Scan for the cell matching the given text and deliver its [x, y] coordinate at center. 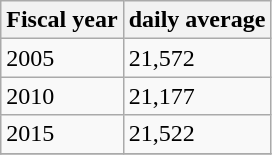
2010 [62, 96]
daily average [197, 20]
21,522 [197, 134]
21,177 [197, 96]
2005 [62, 58]
2015 [62, 134]
Fiscal year [62, 20]
21,572 [197, 58]
